Identify which cell holds the provided text, then report its (X, Y) central coordinate. 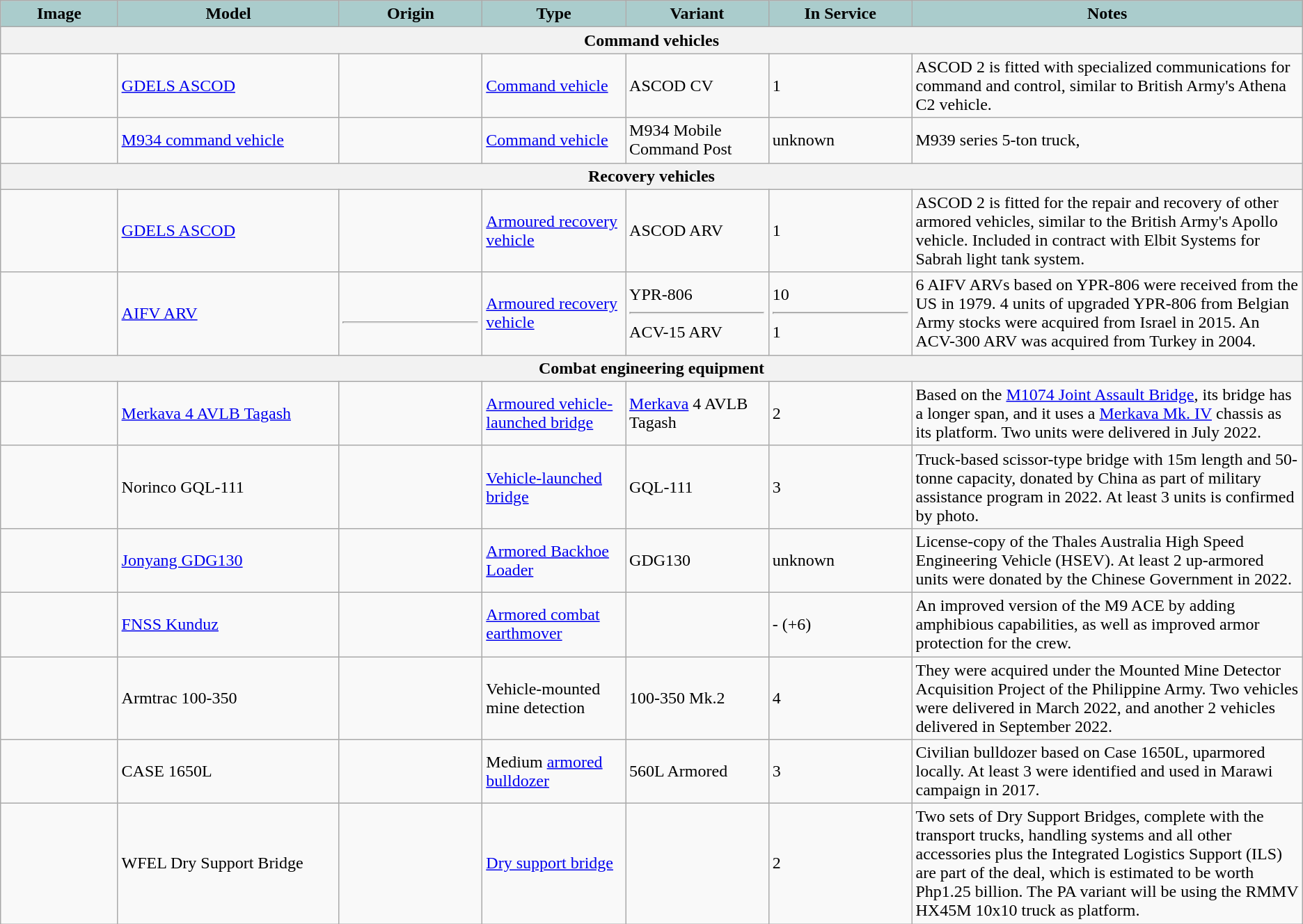
560L Armored (697, 772)
100-350 Mk.2 (697, 699)
Jonyang GDG130 (228, 560)
Medium armored bulldozer (554, 772)
M939 series 5-ton truck, (1107, 141)
ASCOD CV (697, 86)
Norinco GQL-111 (228, 487)
Vehicle-launched bridge (554, 487)
Civilian bulldozer based on Case 1650L, uparmored locally. At least 3 were identified and used in Marawi campaign in 2017. (1107, 772)
In Service (840, 14)
Image (59, 14)
Type (554, 14)
ASCOD 2 is fitted with specialized communications for command and control, similar to British Army's Athena C2 vehicle. (1107, 86)
AIFV ARV (228, 313)
FNSS Kunduz (228, 624)
Dry support bridge (554, 864)
M934 Mobile Command Post (697, 141)
Armtrac 100-350 (228, 699)
Combat engineering equipment (651, 368)
YPR-806ACV-15 ARV (697, 313)
M934 command vehicle (228, 141)
Variant (697, 14)
ASCOD ARV (697, 231)
Origin (411, 14)
GQL-111 (697, 487)
An improved version of the M9 ACE by adding amphibious capabilities, as well as improved armor protection for the crew. (1107, 624)
WFEL Dry Support Bridge (228, 864)
Armoured vehicle-launched bridge (554, 413)
101 (840, 313)
Armored combat earthmover (554, 624)
Command vehicles (651, 40)
4 (840, 699)
Armored Backhoe Loader (554, 560)
Vehicle-mounted mine detection (554, 699)
Notes (1107, 14)
Model (228, 14)
- (+6) (840, 624)
GDG130 (697, 560)
CASE 1650L (228, 772)
Recovery vehicles (651, 176)
